Provide the (x, y) coordinate of the cell's center where the given text is located.  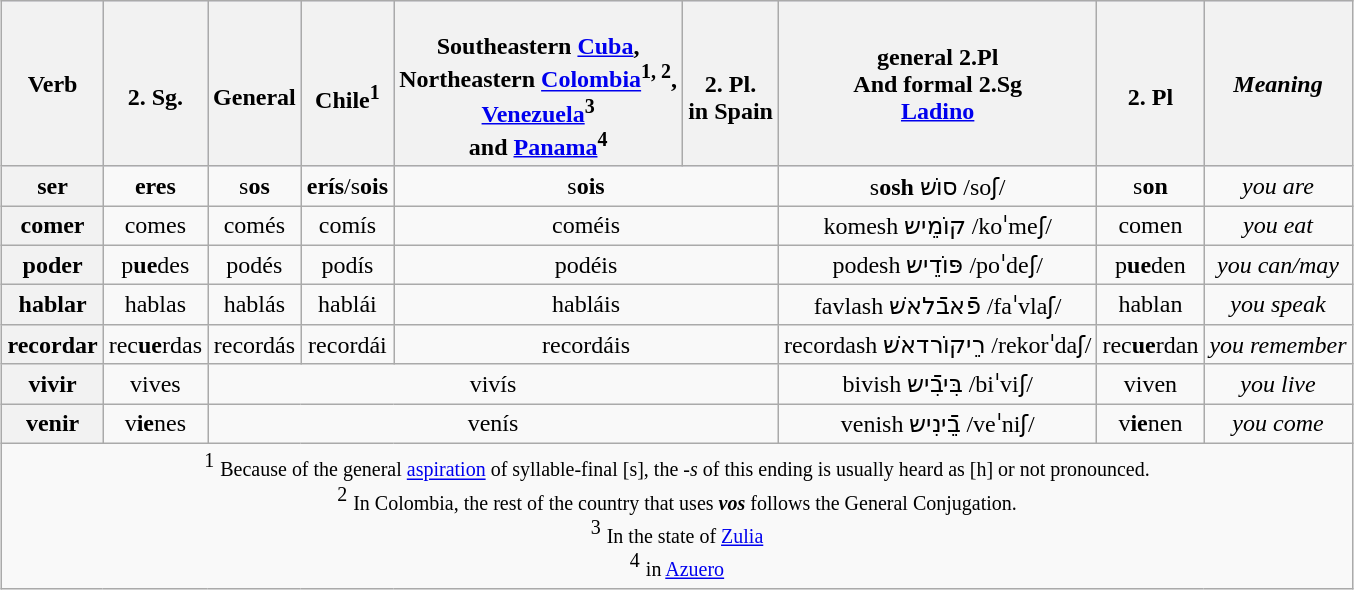
comés (255, 226)
2. Pl.in Spain (731, 84)
2. Pl (1150, 84)
habláis (586, 305)
vivir (52, 384)
you remember (1278, 345)
vivís (494, 384)
recordái (347, 345)
podesh פּוֹדֵיש /poˈdeʃ/ (937, 265)
sos (255, 186)
general 2.Pl And formal 2.SgLadino (937, 84)
favlash פֿאבֿלאשׁ /faˈvlaʃ/ (937, 305)
comes (155, 226)
General (255, 84)
recordar (52, 345)
sois (586, 186)
komesh קוֹמֵיש /koˈmeʃ/ (937, 226)
you can/may (1278, 265)
Southeastern Cuba, Northeastern Colombia1, 2, Venezuela3 and Panama4 (538, 84)
recuerdan (1150, 345)
Verb (52, 84)
podís (347, 265)
hablás (255, 305)
Chile1 (347, 84)
viven (1150, 384)
recordash רֵיקוֹרדאשׁ /rekorˈdaʃ/ (937, 345)
hablar (52, 305)
podés (255, 265)
you speak (1278, 305)
vienen (1150, 424)
hablái (347, 305)
vienes (155, 424)
sosh סוֹש /soʃ/ (937, 186)
podéis (586, 265)
venish בֵֿינִיש /veˈniʃ/ (937, 424)
hablan (1150, 305)
recordáis (586, 345)
you are (1278, 186)
pueden (1150, 265)
bivish בִּיבִֿיש /biˈviʃ/ (937, 384)
recuerdas (155, 345)
you come (1278, 424)
ser (52, 186)
recordás (255, 345)
venís (494, 424)
vives (155, 384)
puedes (155, 265)
erís/sois (347, 186)
you eat (1278, 226)
eres (155, 186)
comer (52, 226)
son (1150, 186)
comen (1150, 226)
poder (52, 265)
you live (1278, 384)
hablas (155, 305)
coméis (586, 226)
2. Sg. (155, 84)
Meaning (1278, 84)
venir (52, 424)
comís (347, 226)
